From the cell containing the given text, extract its center point as [x, y] coordinate. 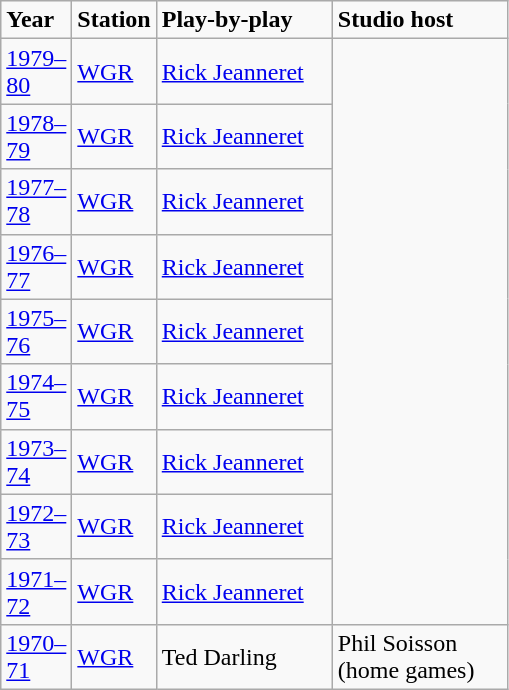
Year [36, 20]
Station [114, 20]
Ted Darling [244, 656]
1971–72 [36, 592]
Phil Soisson (home games) [420, 656]
1972–73 [36, 526]
1976–77 [36, 266]
1973–74 [36, 462]
1975–76 [36, 332]
Play-by-play [244, 20]
1970–71 [36, 656]
1977–78 [36, 202]
1974–75 [36, 396]
Studio host [420, 20]
1979–80 [36, 72]
1978–79 [36, 136]
